Extract the [x, y] coordinate from the center of the cell holding the provided text.  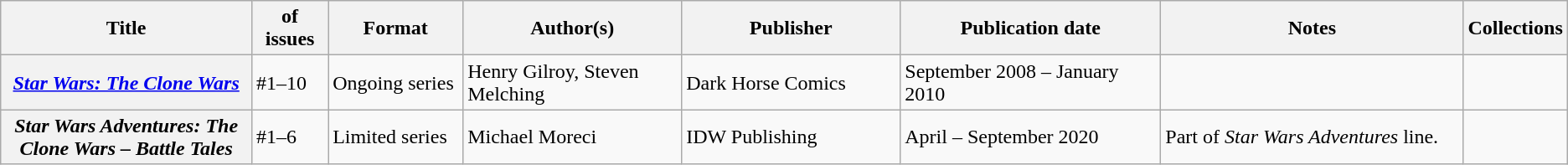
Part of Star Wars Adventures line. [1312, 137]
#1–10 [290, 82]
Dark Horse Comics [791, 82]
Limited series [395, 137]
Notes [1312, 28]
Title [126, 28]
Star Wars Adventures: The Clone Wars – Battle Tales [126, 137]
of issues [290, 28]
Michael Moreci [573, 137]
Author(s) [573, 28]
Publisher [791, 28]
Star Wars: The Clone Wars [126, 82]
Henry Gilroy, Steven Melching [573, 82]
April – September 2020 [1030, 137]
IDW Publishing [791, 137]
Ongoing series [395, 82]
Format [395, 28]
September 2008 – January 2010 [1030, 82]
Publication date [1030, 28]
Collections [1515, 28]
#1–6 [290, 137]
